Pinpoint the cell where the given text exists, returning its [x, y] midpoint coordinate. 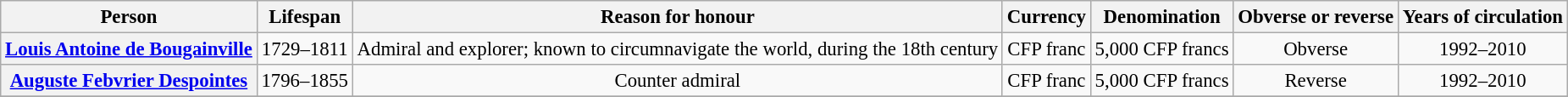
Denomination [1162, 17]
Currency [1046, 17]
Reverse [1316, 81]
1729–1811 [305, 49]
Auguste Febvrier Despointes [129, 81]
Reason for honour [678, 17]
1796–1855 [305, 81]
Person [129, 17]
Admiral and explorer; known to circumnavigate the world, during the 18th century [678, 49]
Obverse [1316, 49]
Years of circulation [1482, 17]
Obverse or reverse [1316, 17]
Lifespan [305, 17]
Louis Antoine de Bougainville [129, 49]
Counter admiral [678, 81]
